Pinpoint the cell where the given text exists, returning its (X, Y) midpoint coordinate. 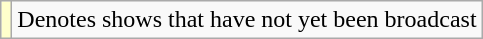
Denotes shows that have not yet been broadcast (247, 20)
